Output the [x, y] coordinate of the center of the cell containing the given text.  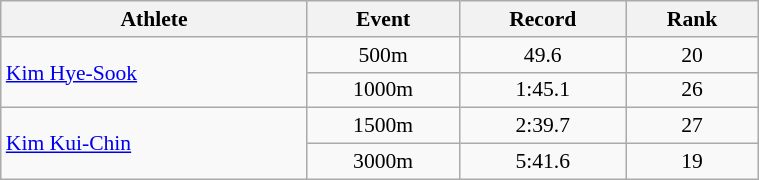
Event [383, 19]
2:39.7 [542, 126]
27 [692, 126]
26 [692, 90]
Kim Hye-Sook [154, 72]
Rank [692, 19]
1500m [383, 126]
3000m [383, 162]
Kim Kui-Chin [154, 144]
1000m [383, 90]
5:41.6 [542, 162]
500m [383, 55]
Record [542, 19]
49.6 [542, 55]
20 [692, 55]
1:45.1 [542, 90]
19 [692, 162]
Athlete [154, 19]
